Output the (x, y) coordinate of the center of the cell containing the given text.  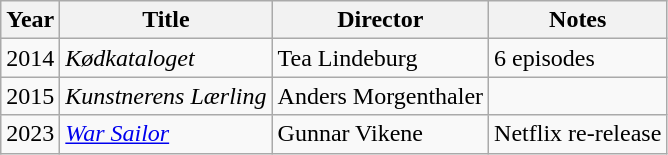
6 episodes (578, 58)
Kunstnerens Lærling (166, 96)
Anders Morgenthaler (380, 96)
Tea Lindeburg (380, 58)
Year (30, 20)
2023 (30, 134)
Netflix re-release (578, 134)
Notes (578, 20)
Title (166, 20)
2014 (30, 58)
Director (380, 20)
Gunnar Vikene (380, 134)
2015 (30, 96)
Kødkataloget (166, 58)
War Sailor (166, 134)
